Determine the [X, Y] coordinate at the center of the cell enclosing the given text.  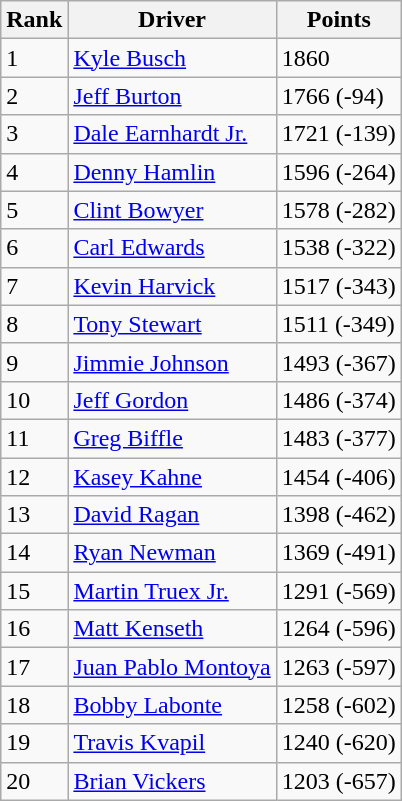
Greg Biffle [172, 438]
Martin Truex Jr. [172, 591]
1258 (-602) [338, 705]
Rank [34, 20]
1578 (-282) [338, 210]
1 [34, 58]
Tony Stewart [172, 324]
Clint Bowyer [172, 210]
1263 (-597) [338, 667]
8 [34, 324]
17 [34, 667]
9 [34, 362]
1240 (-620) [338, 743]
Brian Vickers [172, 781]
Points [338, 20]
Juan Pablo Montoya [172, 667]
1291 (-569) [338, 591]
18 [34, 705]
1721 (-139) [338, 134]
4 [34, 172]
2 [34, 96]
1454 (-406) [338, 477]
1511 (-349) [338, 324]
Kasey Kahne [172, 477]
Denny Hamlin [172, 172]
Travis Kvapil [172, 743]
14 [34, 553]
13 [34, 515]
Carl Edwards [172, 248]
Kevin Harvick [172, 286]
12 [34, 477]
3 [34, 134]
1766 (-94) [338, 96]
Dale Earnhardt Jr. [172, 134]
5 [34, 210]
1860 [338, 58]
6 [34, 248]
1203 (-657) [338, 781]
1517 (-343) [338, 286]
Jimmie Johnson [172, 362]
1486 (-374) [338, 400]
15 [34, 591]
Matt Kenseth [172, 629]
Bobby Labonte [172, 705]
Jeff Burton [172, 96]
Ryan Newman [172, 553]
20 [34, 781]
David Ragan [172, 515]
Jeff Gordon [172, 400]
Kyle Busch [172, 58]
1369 (-491) [338, 553]
7 [34, 286]
1538 (-322) [338, 248]
1398 (-462) [338, 515]
19 [34, 743]
1596 (-264) [338, 172]
11 [34, 438]
16 [34, 629]
1483 (-377) [338, 438]
Driver [172, 20]
1493 (-367) [338, 362]
1264 (-596) [338, 629]
10 [34, 400]
